Locate the cell with the specified text and output its [x, y] center coordinate. 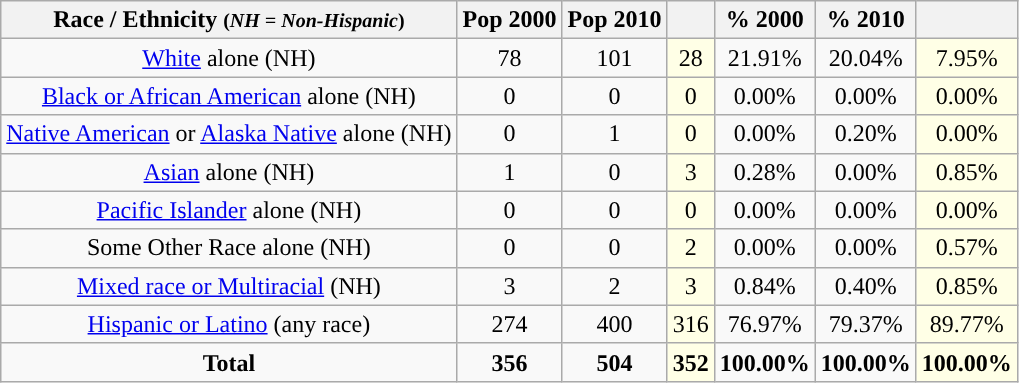
79.37% [866, 324]
0.84% [764, 286]
Pacific Islander alone (NH) [229, 210]
20.04% [866, 58]
356 [510, 362]
7.95% [966, 58]
0.28% [764, 172]
89.77% [966, 324]
Mixed race or Multiracial (NH) [229, 286]
101 [614, 58]
21.91% [764, 58]
% 2000 [764, 20]
0.20% [866, 134]
76.97% [764, 324]
78 [510, 58]
316 [690, 324]
274 [510, 324]
Total [229, 362]
Hispanic or Latino (any race) [229, 324]
Asian alone (NH) [229, 172]
Native American or Alaska Native alone (NH) [229, 134]
Pop 2010 [614, 20]
400 [614, 324]
0.40% [866, 286]
White alone (NH) [229, 58]
504 [614, 362]
28 [690, 58]
Black or African American alone (NH) [229, 96]
Pop 2000 [510, 20]
0.57% [966, 248]
Race / Ethnicity (NH = Non-Hispanic) [229, 20]
% 2010 [866, 20]
Some Other Race alone (NH) [229, 248]
352 [690, 362]
